Pinpoint the cell where the given text exists, returning its (X, Y) midpoint coordinate. 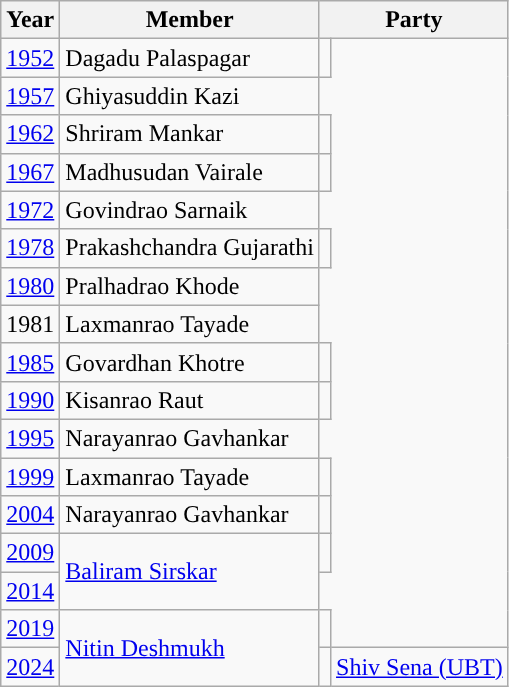
1985 (30, 362)
2004 (30, 515)
Madhusudan Vairale (190, 172)
2019 (30, 629)
2014 (30, 591)
1978 (30, 248)
Govindrao Sarnaik (190, 210)
Shriram Mankar (190, 134)
2009 (30, 553)
Prakashchandra Gujarathi (190, 248)
1967 (30, 172)
1957 (30, 96)
Shiv Sena (UBT) (420, 667)
1962 (30, 134)
Govardhan Khotre (190, 362)
Party (414, 20)
Kisanrao Raut (190, 400)
Pralhadrao Khode (190, 286)
1980 (30, 286)
1999 (30, 477)
2024 (30, 667)
Ghiyasuddin Kazi (190, 96)
1972 (30, 210)
Year (30, 20)
Baliram Sirskar (190, 572)
1990 (30, 400)
1995 (30, 438)
Dagadu Palaspagar (190, 58)
Nitin Deshmukh (190, 648)
Member (190, 20)
1981 (30, 324)
1952 (30, 58)
